Locate the cell with the specified text and output its (x, y) center coordinate. 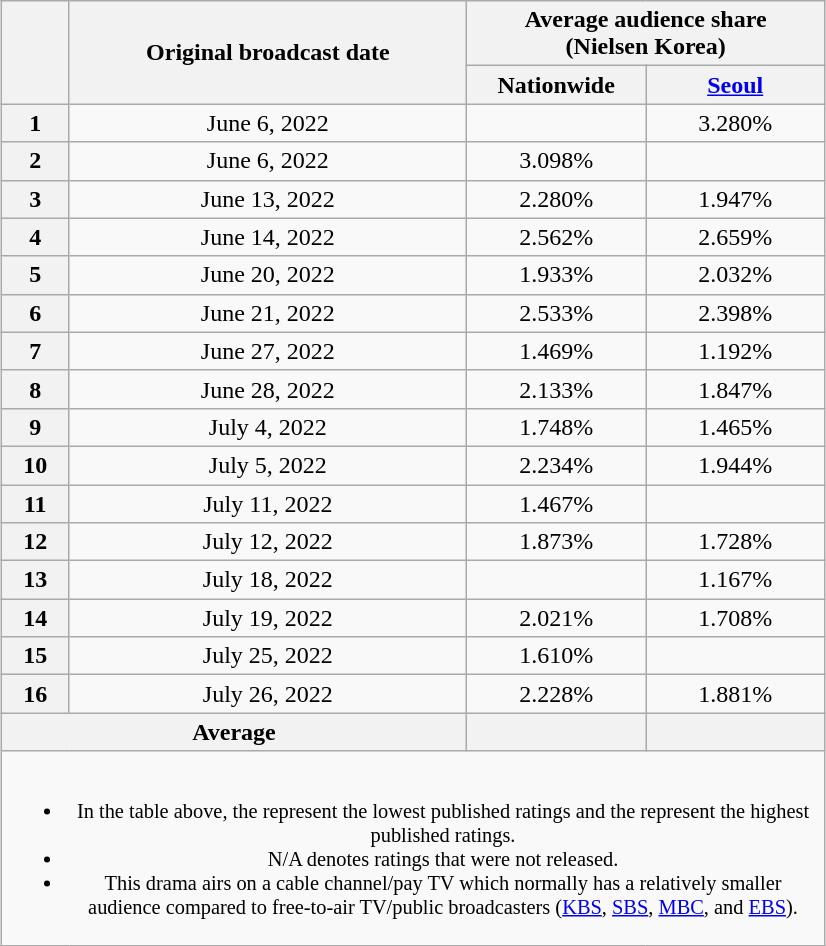
14 (35, 618)
1.947% (736, 199)
1.748% (556, 427)
Nationwide (556, 85)
6 (35, 313)
Average audience share(Nielsen Korea) (646, 34)
July 19, 2022 (268, 618)
June 27, 2022 (268, 351)
3.098% (556, 161)
1.467% (556, 503)
1.881% (736, 694)
June 13, 2022 (268, 199)
July 12, 2022 (268, 542)
3 (35, 199)
7 (35, 351)
2.228% (556, 694)
July 5, 2022 (268, 465)
2.398% (736, 313)
2.021% (556, 618)
4 (35, 237)
1.192% (736, 351)
9 (35, 427)
12 (35, 542)
2.659% (736, 237)
1.465% (736, 427)
10 (35, 465)
1.847% (736, 389)
1.728% (736, 542)
2.032% (736, 275)
June 21, 2022 (268, 313)
2 (35, 161)
3.280% (736, 123)
5 (35, 275)
July 25, 2022 (268, 656)
1.167% (736, 580)
July 18, 2022 (268, 580)
15 (35, 656)
1.944% (736, 465)
Seoul (736, 85)
13 (35, 580)
July 4, 2022 (268, 427)
June 28, 2022 (268, 389)
2.533% (556, 313)
1.933% (556, 275)
Original broadcast date (268, 52)
June 14, 2022 (268, 237)
July 11, 2022 (268, 503)
2.562% (556, 237)
8 (35, 389)
1.610% (556, 656)
July 26, 2022 (268, 694)
2.234% (556, 465)
1.873% (556, 542)
2.133% (556, 389)
11 (35, 503)
16 (35, 694)
June 20, 2022 (268, 275)
2.280% (556, 199)
1.469% (556, 351)
Average (234, 732)
1 (35, 123)
1.708% (736, 618)
